Provide the [x, y] coordinate of the cell's center where the given text is located.  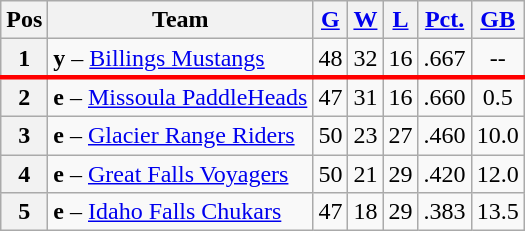
.660 [444, 97]
-- [498, 58]
3 [24, 135]
48 [330, 58]
e – Missoula PaddleHeads [180, 97]
.667 [444, 58]
31 [366, 97]
10.0 [498, 135]
e – Glacier Range Riders [180, 135]
.383 [444, 212]
27 [400, 135]
Pos [24, 20]
GB [498, 20]
5 [24, 212]
W [366, 20]
G [330, 20]
21 [366, 173]
18 [366, 212]
e – Great Falls Voyagers [180, 173]
L [400, 20]
Pct. [444, 20]
y – Billings Mustangs [180, 58]
.460 [444, 135]
23 [366, 135]
12.0 [498, 173]
.420 [444, 173]
Team [180, 20]
4 [24, 173]
e – Idaho Falls Chukars [180, 212]
32 [366, 58]
13.5 [498, 212]
0.5 [498, 97]
1 [24, 58]
2 [24, 97]
